Locate the cell with the specified text and output its [x, y] center coordinate. 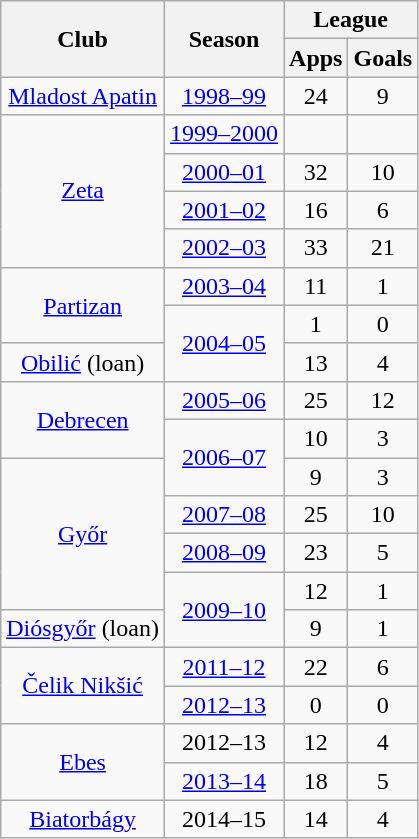
Apps [316, 58]
2011–12 [224, 667]
Club [83, 39]
Győr [83, 534]
Biatorbágy [83, 819]
2005–06 [224, 400]
2001–02 [224, 210]
23 [316, 553]
32 [316, 172]
Obilić (loan) [83, 362]
22 [316, 667]
2003–04 [224, 286]
Season [224, 39]
Goals [383, 58]
2007–08 [224, 515]
18 [316, 781]
33 [316, 248]
11 [316, 286]
1999–2000 [224, 134]
14 [316, 819]
League [351, 20]
Diósgyőr (loan) [83, 629]
16 [316, 210]
1998–99 [224, 96]
24 [316, 96]
2014–15 [224, 819]
2000–01 [224, 172]
Partizan [83, 305]
Čelik Nikšić [83, 686]
2002–03 [224, 248]
2009–10 [224, 610]
13 [316, 362]
2013–14 [224, 781]
Mladost Apatin [83, 96]
2008–09 [224, 553]
2006–07 [224, 457]
2004–05 [224, 343]
Debrecen [83, 419]
Zeta [83, 191]
21 [383, 248]
Ebes [83, 762]
